Locate the cell with the specified text and output its (X, Y) center coordinate. 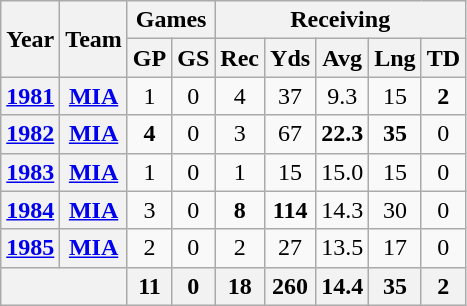
TD (443, 58)
14.3 (342, 210)
Year (30, 39)
Receiving (340, 20)
114 (290, 210)
GS (194, 58)
Yds (290, 58)
30 (395, 210)
11 (149, 286)
8 (240, 210)
Rec (240, 58)
260 (290, 286)
9.3 (342, 96)
Team (94, 39)
Avg (342, 58)
18 (240, 286)
13.5 (342, 248)
37 (290, 96)
1982 (30, 134)
67 (290, 134)
Games (170, 20)
1985 (30, 248)
15.0 (342, 172)
GP (149, 58)
17 (395, 248)
27 (290, 248)
1983 (30, 172)
14.4 (342, 286)
22.3 (342, 134)
Lng (395, 58)
1981 (30, 96)
1984 (30, 210)
